Provide the [X, Y] coordinate of the cell's center where the given text is located.  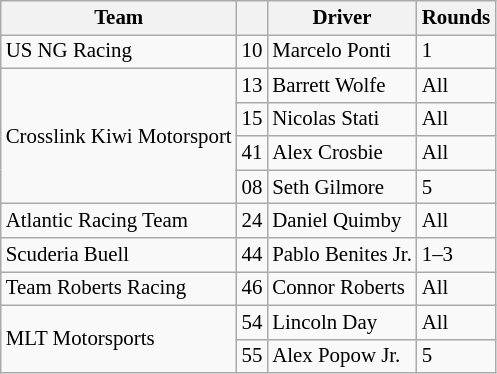
Scuderia Buell [119, 255]
Rounds [456, 18]
46 [252, 288]
Driver [342, 18]
Daniel Quimby [342, 221]
Seth Gilmore [342, 187]
Connor Roberts [342, 288]
Team [119, 18]
Barrett Wolfe [342, 85]
1 [456, 51]
24 [252, 221]
Marcelo Ponti [342, 51]
Lincoln Day [342, 322]
10 [252, 51]
Team Roberts Racing [119, 288]
Pablo Benites Jr. [342, 255]
Atlantic Racing Team [119, 221]
1–3 [456, 255]
54 [252, 322]
44 [252, 255]
Nicolas Stati [342, 119]
Crosslink Kiwi Motorsport [119, 136]
US NG Racing [119, 51]
08 [252, 187]
MLT Motorsports [119, 339]
Alex Popow Jr. [342, 356]
55 [252, 356]
15 [252, 119]
Alex Crosbie [342, 153]
13 [252, 85]
41 [252, 153]
